For the text-containing cell, return its midpoint in [x, y] coordinate format. 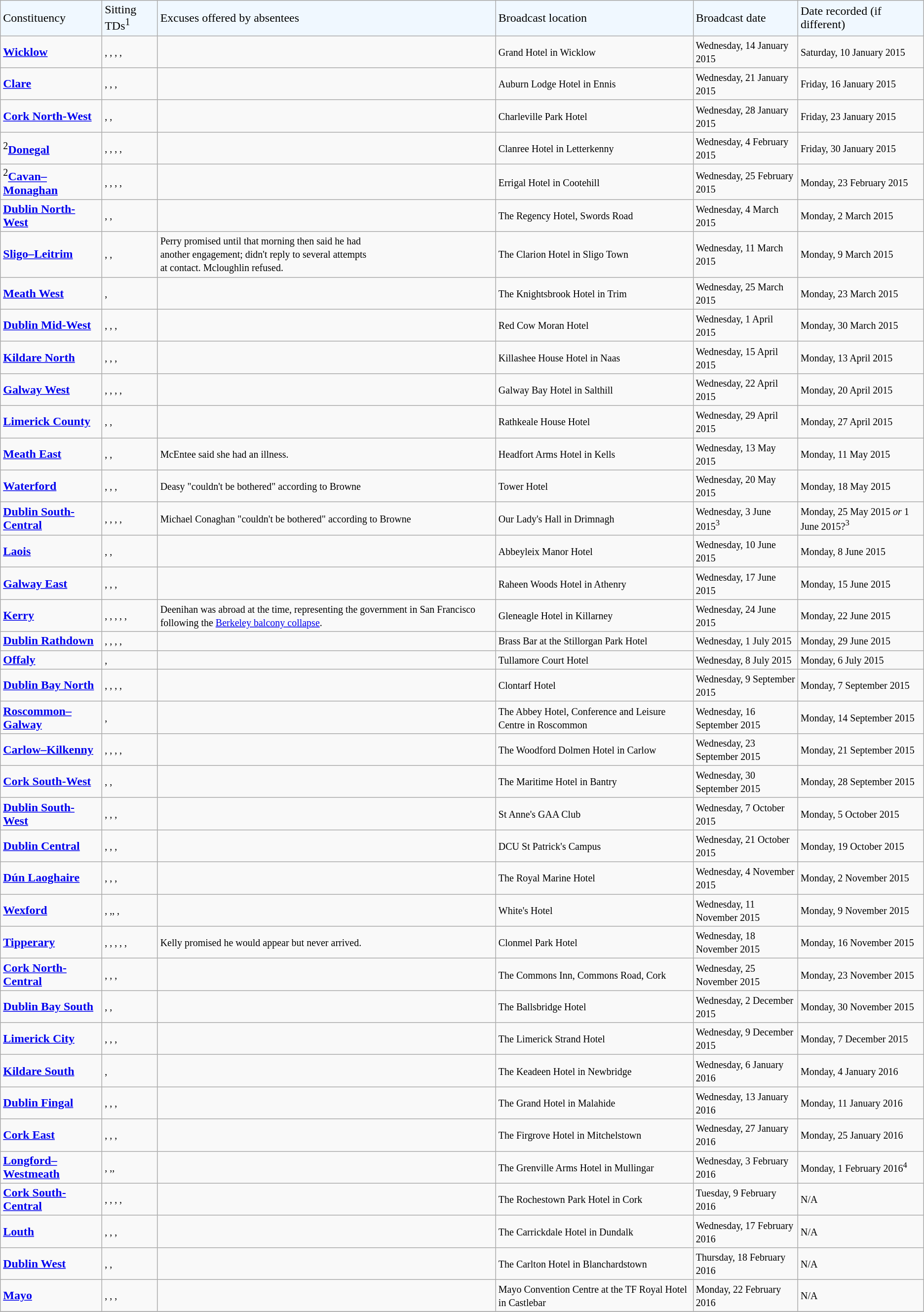
Wednesday, 11 November 2015 [745, 911]
Dublin Central [51, 846]
Wednesday, 15 April 2015 [745, 358]
Wednesday, 6 January 2016 [745, 1071]
The Keadeen Hotel in Newbridge [594, 1071]
Auburn Lodge Hotel in Ennis [594, 84]
Dublin Fingal [51, 1103]
The Ballsbridge Hotel [594, 1006]
The Woodford Dolmen Hotel in Carlow [594, 750]
Wednesday, 21 January 2015 [745, 84]
Monday, 23 February 2015 [861, 182]
Wednesday, 3 February 2016 [745, 1167]
The Carrickdale Hotel in Dundalk [594, 1232]
Tuesday, 9 February 2016 [745, 1199]
Cork North-Central [51, 975]
Monday, 1 February 20164 [861, 1167]
The Grand Hotel in Malahide [594, 1103]
Mayo Convention Centre at the TF Royal Hotel in Castlebar [594, 1296]
2Cavan–Monaghan [51, 182]
The Carlton Hotel in Blanchardstown [594, 1263]
Monday, 11 May 2015 [861, 454]
Saturday, 10 January 2015 [861, 51]
Waterford [51, 486]
Monday, 16 November 2015 [861, 942]
DCU St Patrick's Campus [594, 846]
Abbeyleix Manor Hotel [594, 551]
Perry promised until that morning then said he hadanother engagement; didn't reply to several attemptsat contact. Mcloughlin refused. [327, 254]
Raheen Woods Hotel in Athenry [594, 584]
Wednesday, 25 February 2015 [745, 182]
Wednesday, 8 July 2015 [745, 660]
Monday, 30 November 2015 [861, 1006]
Monday, 23 November 2015 [861, 975]
Monday, 13 April 2015 [861, 358]
Friday, 23 January 2015 [861, 116]
Monday, 6 July 2015 [861, 660]
Michael Conaghan "couldn't be bothered" according to Browne [327, 518]
Wicklow [51, 51]
Wednesday, 22 April 2015 [745, 389]
Wednesday, 21 October 2015 [745, 846]
Kildare South [51, 1071]
, ,, , [130, 911]
Monday, 20 April 2015 [861, 389]
Dún Laoghaire [51, 878]
The Abbey Hotel, Conference and Leisure Centre in Roscommon [594, 717]
Cork East [51, 1135]
Dublin South-West [51, 814]
Meath East [51, 454]
Monday, 23 March 2015 [861, 293]
St Anne's GAA Club [594, 814]
Galway Bay Hotel in Salthill [594, 389]
The Limerick Strand Hotel [594, 1039]
Monday, 28 September 2015 [861, 781]
Monday, 2 November 2015 [861, 878]
Thursday, 18 February 2016 [745, 1263]
The Maritime Hotel in Bantry [594, 781]
Clanree Hotel in Letterkenny [594, 148]
Cork South-Central [51, 1199]
Wednesday, 1 July 2015 [745, 641]
Monday, 30 March 2015 [861, 325]
Wednesday, 2 December 2015 [745, 1006]
Deenihan was abroad at the time, representing the government in San Francisco following the Berkeley balcony collapse. [327, 615]
, ,, [130, 1167]
The Knightsbrook Hotel in Trim [594, 293]
Limerick City [51, 1039]
Wednesday, 20 May 2015 [745, 486]
Wednesday, 13 May 2015 [745, 454]
The Rochestown Park Hotel in Cork [594, 1199]
Monday, 19 October 2015 [861, 846]
Deasy "couldn't be bothered" according to Browne [327, 486]
Wednesday, 14 January 2015 [745, 51]
Friday, 30 January 2015 [861, 148]
Grand Hotel in Wicklow [594, 51]
Galway West [51, 389]
Cork South-West [51, 781]
Meath West [51, 293]
Our Lady's Hall in Drimnagh [594, 518]
Wednesday, 9 December 2015 [745, 1039]
Errigal Hotel in Cootehill [594, 182]
Laois [51, 551]
Kelly promised he would appear but never arrived. [327, 942]
Red Cow Moran Hotel [594, 325]
Monday, 21 September 2015 [861, 750]
2Donegal [51, 148]
Dublin South-Central [51, 518]
The Regency Hotel, Swords Road [594, 215]
Wednesday, 16 September 2015 [745, 717]
Monday, 18 May 2015 [861, 486]
The Firgrove Hotel in Mitchelstown [594, 1135]
Wednesday, 13 January 2016 [745, 1103]
Monday, 22 June 2015 [861, 615]
Wednesday, 4 November 2015 [745, 878]
Monday, 11 January 2016 [861, 1103]
Wednesday, 17 February 2016 [745, 1232]
Monday, 7 September 2015 [861, 685]
Monday, 27 April 2015 [861, 422]
Tullamore Court Hotel [594, 660]
Wednesday, 28 January 2015 [745, 116]
Broadcast date [745, 18]
The Commons Inn, Commons Road, Cork [594, 975]
Monday, 5 October 2015 [861, 814]
Wednesday, 18 November 2015 [745, 942]
Monday, 7 December 2015 [861, 1039]
Wednesday, 25 November 2015 [745, 975]
Clontarf Hotel [594, 685]
White's Hotel [594, 911]
Monday, 14 September 2015 [861, 717]
Wednesday, 25 March 2015 [745, 293]
Wednesday, 27 January 2016 [745, 1135]
Dublin Mid-West [51, 325]
Wednesday, 11 March 2015 [745, 254]
Wednesday, 23 September 2015 [745, 750]
Roscommon–Galway [51, 717]
Mayo [51, 1296]
Carlow–Kilkenny [51, 750]
Wednesday, 4 February 2015 [745, 148]
Wednesday, 1 April 2015 [745, 325]
Monday, 8 June 2015 [861, 551]
Kerry [51, 615]
Constituency [51, 18]
Wednesday, 7 October 2015 [745, 814]
Killashee House Hotel in Naas [594, 358]
Longford–Westmeath [51, 1167]
Monday, 29 June 2015 [861, 641]
Dublin North-West [51, 215]
Tower Hotel [594, 486]
McEntee said she had an illness. [327, 454]
Wednesday, 10 June 2015 [745, 551]
Charleville Park Hotel [594, 116]
Wednesday, 9 September 2015 [745, 685]
Excuses offered by absentees [327, 18]
The Royal Marine Hotel [594, 878]
Wexford [51, 911]
Monday, 25 January 2016 [861, 1135]
Wednesday, 3 June 20153 [745, 518]
The Clarion Hotel in Sligo Town [594, 254]
The Grenville Arms Hotel in Mullingar [594, 1167]
Brass Bar at the Stillorgan Park Hotel [594, 641]
Kildare North [51, 358]
Monday, 4 January 2016 [861, 1071]
Dublin Bay North [51, 685]
Monday, 15 June 2015 [861, 584]
Dublin West [51, 1263]
Dublin Rathdown [51, 641]
Date recorded (if different) [861, 18]
Cork North-West [51, 116]
Limerick County [51, 422]
Clonmel Park Hotel [594, 942]
Sligo–Leitrim [51, 254]
Louth [51, 1232]
Broadcast location [594, 18]
Monday, 2 March 2015 [861, 215]
Galway East [51, 584]
Friday, 16 January 2015 [861, 84]
Wednesday, 4 March 2015 [745, 215]
Wednesday, 24 June 2015 [745, 615]
Monday, 25 May 2015 or 1 June 2015?3 [861, 518]
Monday, 9 March 2015 [861, 254]
Monday, 22 February 2016 [745, 1296]
Clare [51, 84]
Monday, 9 November 2015 [861, 911]
Headfort Arms Hotel in Kells [594, 454]
Wednesday, 17 June 2015 [745, 584]
Sitting TDs1 [130, 18]
Gleneagle Hotel in Killarney [594, 615]
Rathkeale House Hotel [594, 422]
Offaly [51, 660]
Wednesday, 29 April 2015 [745, 422]
Dublin Bay South [51, 1006]
Tipperary [51, 942]
Wednesday, 30 September 2015 [745, 781]
